Output the [x, y] coordinate of the center of the cell containing the given text.  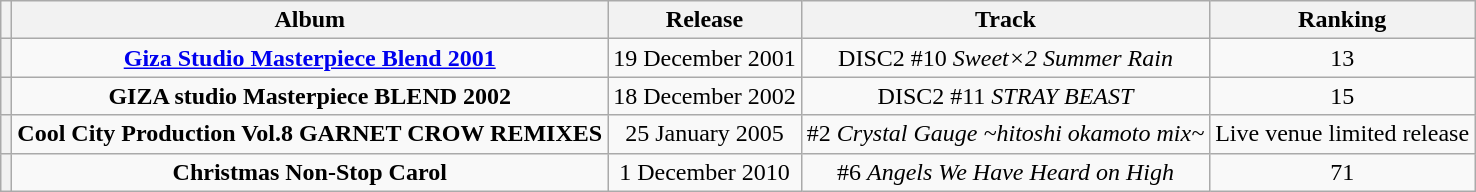
DISC2 #11 STRAY BEAST [1005, 96]
Album [310, 20]
Release [705, 20]
#6 Angels We Have Heard on High [1005, 172]
Giza Studio Masterpiece Blend 2001 [310, 58]
18 December 2002 [705, 96]
25 January 2005 [705, 134]
1 December 2010 [705, 172]
DISC2 #10 Sweet×2 Summer Rain [1005, 58]
GIZA studio Masterpiece BLEND 2002 [310, 96]
#2 Crystal Gauge ~hitoshi okamoto mix~ [1005, 134]
71 [1342, 172]
Christmas Non-Stop Carol [310, 172]
Track [1005, 20]
Cool City Production Vol.8 GARNET CROW REMIXES [310, 134]
13 [1342, 58]
15 [1342, 96]
Ranking [1342, 20]
19 December 2001 [705, 58]
Live venue limited release [1342, 134]
